For the text-containing cell, return its midpoint in (X, Y) coordinate format. 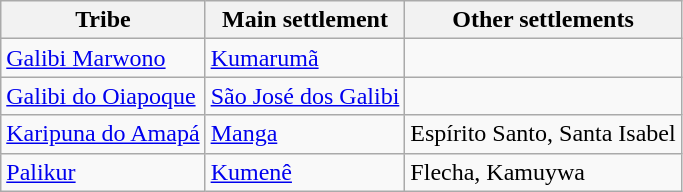
Espírito Santo, Santa Isabel (543, 134)
Galibi do Oiapoque (103, 96)
Tribe (103, 20)
São José dos Galibi (305, 96)
Flecha, Kamuywa (543, 172)
Kumarumã (305, 58)
Manga (305, 134)
Karipuna do Amapá (103, 134)
Galibi Marwono (103, 58)
Main settlement (305, 20)
Other settlements (543, 20)
Kumenê (305, 172)
Palikur (103, 172)
